For the text-containing cell, return its midpoint in [X, Y] coordinate format. 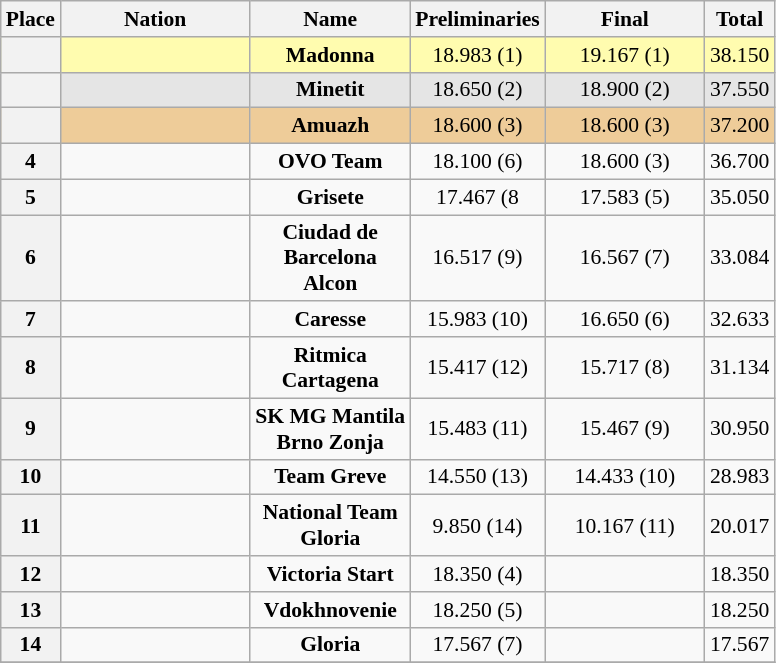
31.134 [740, 368]
Team Greve [330, 477]
28.983 [740, 477]
Vdokhnovenie [330, 610]
Victoria Start [330, 574]
38.150 [740, 55]
11 [30, 526]
18.350 [740, 574]
17.583 (5) [625, 197]
30.950 [740, 428]
Grisete [330, 197]
16.650 (6) [625, 320]
18.250 (5) [477, 610]
18.900 (2) [625, 90]
Amuazh [330, 126]
18.350 (4) [477, 574]
33.084 [740, 258]
15.467 (9) [625, 428]
14.433 (10) [625, 477]
10.167 (11) [625, 526]
17.567 (7) [477, 645]
20.017 [740, 526]
10 [30, 477]
Nation [155, 19]
19.167 (1) [625, 55]
14 [30, 645]
18.100 (6) [477, 162]
9 [30, 428]
OVO Team [330, 162]
18.250 [740, 610]
13 [30, 610]
17.567 [740, 645]
16.567 (7) [625, 258]
Minetit [330, 90]
5 [30, 197]
Final [625, 19]
15.717 (8) [625, 368]
Ciudad de Barcelona Alcon [330, 258]
14.550 (13) [477, 477]
8 [30, 368]
Madonna [330, 55]
37.200 [740, 126]
National Team Gloria [330, 526]
Place [30, 19]
Total [740, 19]
37.550 [740, 90]
SK MG Mantila Brno Zonja [330, 428]
35.050 [740, 197]
15.983 (10) [477, 320]
4 [30, 162]
Name [330, 19]
32.633 [740, 320]
16.517 (9) [477, 258]
7 [30, 320]
9.850 (14) [477, 526]
Gloria [330, 645]
Preliminaries [477, 19]
12 [30, 574]
17.467 (8 [477, 197]
Caresse [330, 320]
15.417 (12) [477, 368]
18.650 (2) [477, 90]
Ritmica Cartagena [330, 368]
18.983 (1) [477, 55]
6 [30, 258]
36.700 [740, 162]
15.483 (11) [477, 428]
